Return the [x, y] coordinate for the center point of the cell that contains the specified text.  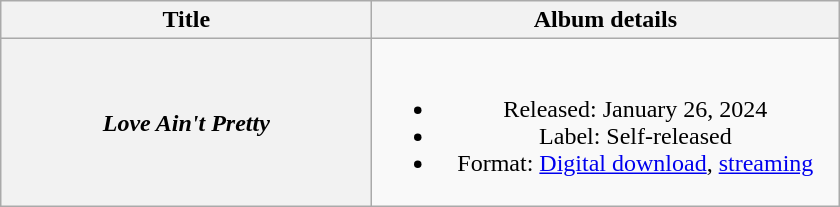
Album details [606, 20]
Released: January 26, 2024Label: Self-releasedFormat: Digital download, streaming [606, 122]
Love Ain't Pretty [186, 122]
Title [186, 20]
